Pinpoint the cell where the given text exists, returning its (x, y) midpoint coordinate. 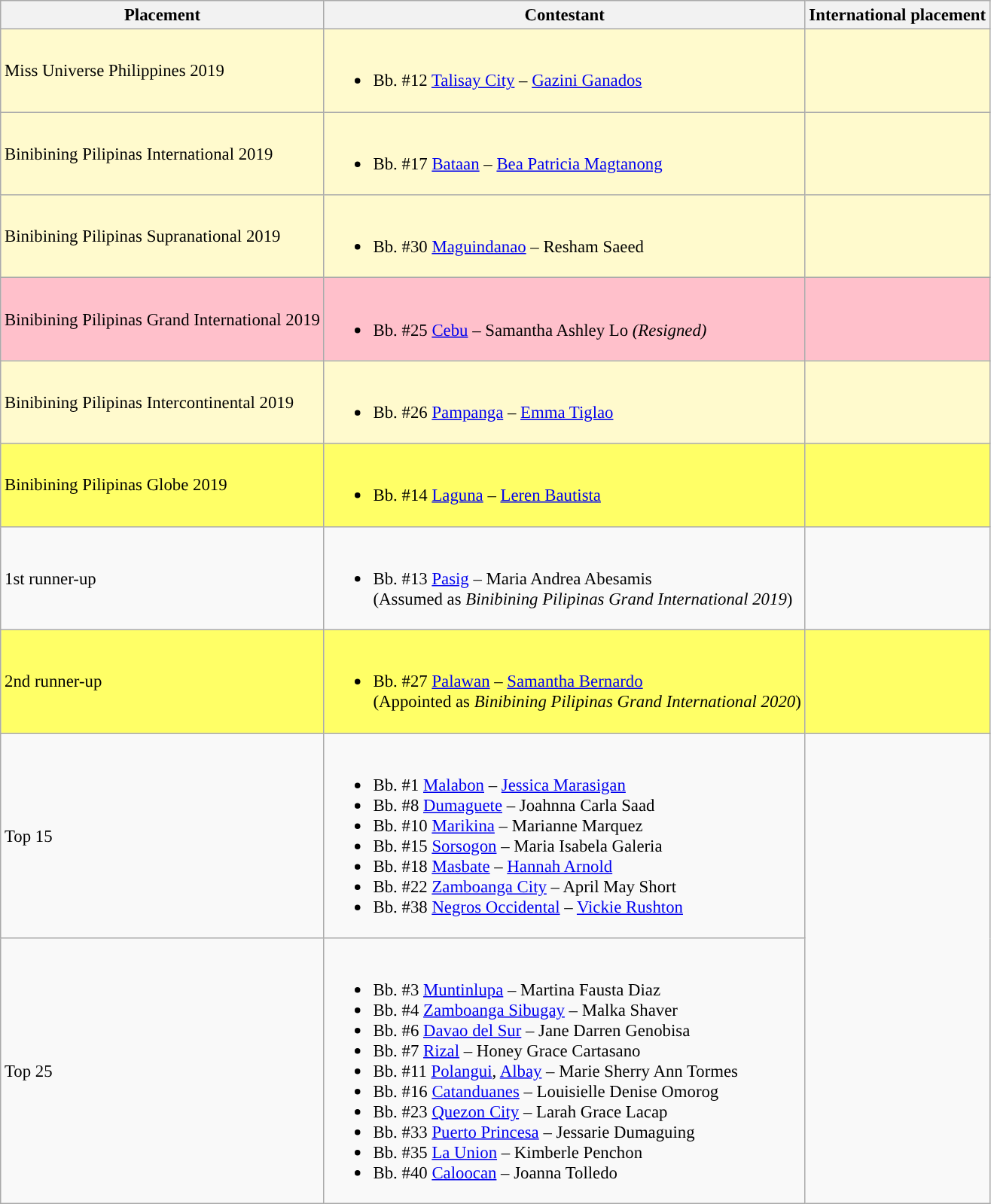
Bb. #12 Talisay City – Gazini Ganados (565, 71)
Contestant (565, 15)
Binibining Pilipinas Grand International 2019 (163, 319)
Bb. #13 Pasig – Maria Andrea Abesamis(Assumed as Binibining Pilipinas Grand International 2019) (565, 578)
Bb. #14 Laguna – Leren Bautista (565, 485)
Bb. #26 Pampanga – Emma Tiglao (565, 402)
Placement (163, 15)
Binibining Pilipinas Globe 2019 (163, 485)
Miss Universe Philippines 2019 (163, 71)
Bb. #27 Palawan – Samantha Bernardo(Appointed as Binibining Pilipinas Grand International 2020) (565, 682)
Bb. #25 Cebu – Samantha Ashley Lo (Resigned) (565, 319)
1st runner-up (163, 578)
Top 25 (163, 1071)
Bb. #30 Maguindanao – Resham Saeed (565, 236)
Binibining Pilipinas Intercontinental 2019 (163, 402)
Bb. #17 Bataan – Bea Patricia Magtanong (565, 154)
Top 15 (163, 836)
International placement (898, 15)
Binibining Pilipinas Supranational 2019 (163, 236)
2nd runner-up (163, 682)
Binibining Pilipinas International 2019 (163, 154)
